Search for the cell housing the specified text and yield its (X, Y) center coordinate. 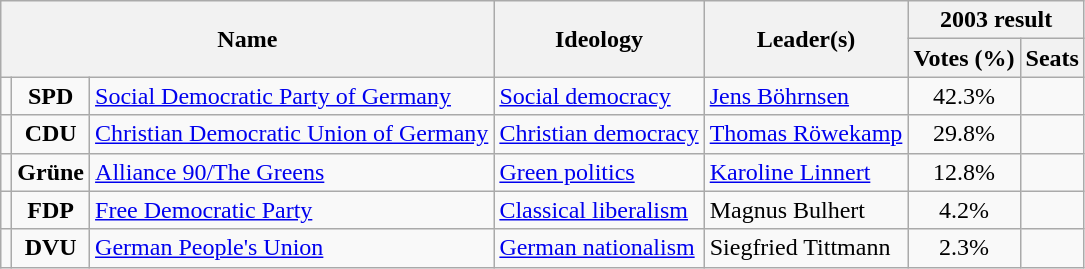
Free Democratic Party (292, 210)
Karoline Linnert (806, 172)
Social Democratic Party of Germany (292, 96)
Seats (1052, 58)
SPD (51, 96)
Ideology (599, 39)
German People's Union (292, 248)
Christian Democratic Union of Germany (292, 134)
Name (248, 39)
Grüne (51, 172)
4.2% (964, 210)
FDP (51, 210)
German nationalism (599, 248)
Magnus Bulhert (806, 210)
12.8% (964, 172)
DVU (51, 248)
Classical liberalism (599, 210)
Green politics (599, 172)
2.3% (964, 248)
Thomas Röwekamp (806, 134)
29.8% (964, 134)
Jens Böhrnsen (806, 96)
Siegfried Tittmann (806, 248)
Alliance 90/The Greens (292, 172)
Christian democracy (599, 134)
Votes (%) (964, 58)
Leader(s) (806, 39)
Social democracy (599, 96)
2003 result (996, 20)
42.3% (964, 96)
CDU (51, 134)
